For the text-containing cell, return its midpoint in (X, Y) coordinate format. 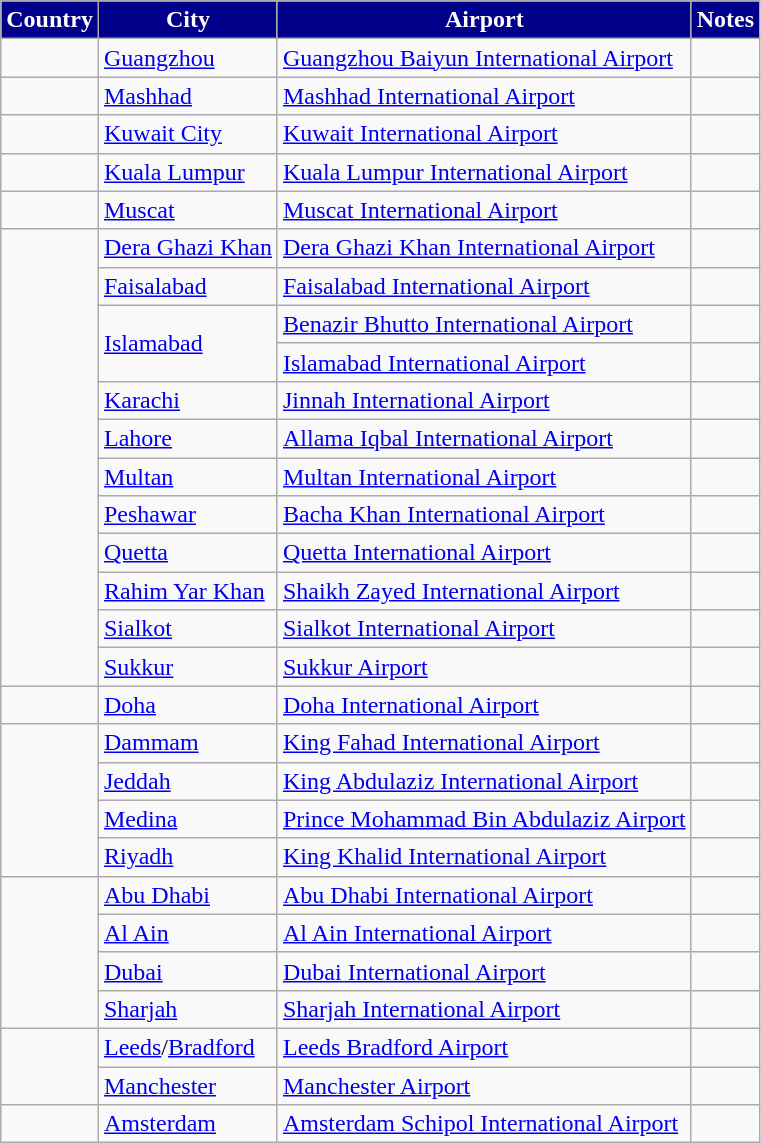
City (188, 20)
Dera Ghazi Khan International Airport (484, 248)
King Khalid International Airport (484, 857)
Dubai International Airport (484, 971)
Dubai (188, 971)
Rahim Yar Khan (188, 591)
Karachi (188, 400)
Sharjah (188, 1009)
Mashhad (188, 96)
Sukkur (188, 667)
Kuwait International Airport (484, 134)
Kuala Lumpur (188, 172)
Amsterdam (188, 1124)
Islamabad (188, 343)
Dera Ghazi Khan (188, 248)
Peshawar (188, 515)
Sialkot (188, 629)
Sukkur Airport (484, 667)
Muscat (188, 210)
Faisalabad (188, 286)
Sharjah International Airport (484, 1009)
Shaikh Zayed International Airport (484, 591)
Medina (188, 819)
Jeddah (188, 781)
Quetta International Airport (484, 553)
Leeds Bradford Airport (484, 1047)
Quetta (188, 553)
Abu Dhabi International Airport (484, 895)
Guangzhou (188, 58)
Bacha Khan International Airport (484, 515)
Jinnah International Airport (484, 400)
Al Ain (188, 933)
Muscat International Airport (484, 210)
Dammam (188, 743)
Abu Dhabi (188, 895)
Country (50, 20)
Multan (188, 477)
Manchester (188, 1085)
Islamabad International Airport (484, 362)
Multan International Airport (484, 477)
Guangzhou Baiyun International Airport (484, 58)
Notes (725, 20)
King Fahad International Airport (484, 743)
Kuwait City (188, 134)
Benazir Bhutto International Airport (484, 324)
Al Ain International Airport (484, 933)
Riyadh (188, 857)
Faisalabad International Airport (484, 286)
Doha (188, 705)
Allama Iqbal International Airport (484, 438)
Doha International Airport (484, 705)
Sialkot International Airport (484, 629)
Mashhad International Airport (484, 96)
Airport (484, 20)
Lahore (188, 438)
Manchester Airport (484, 1085)
Kuala Lumpur International Airport (484, 172)
Prince Mohammad Bin Abdulaziz Airport (484, 819)
Leeds/Bradford (188, 1047)
Amsterdam Schipol International Airport (484, 1124)
King Abdulaziz International Airport (484, 781)
